Locate the cell with the specified text and output its [x, y] center coordinate. 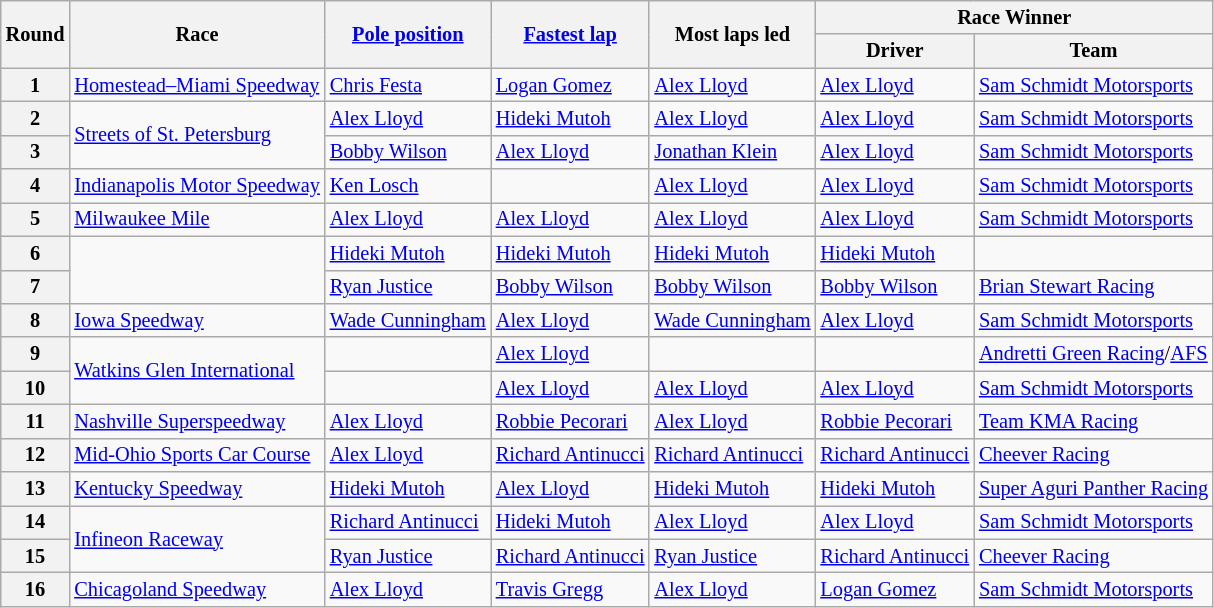
12 [36, 455]
Andretti Green Racing/AFS [1094, 354]
15 [36, 556]
Ken Losch [408, 186]
8 [36, 320]
Streets of St. Petersburg [196, 134]
14 [36, 522]
4 [36, 186]
Team KMA Racing [1094, 421]
Infineon Raceway [196, 538]
Round [36, 34]
Brian Stewart Racing [1094, 287]
Watkins Glen International [196, 370]
Pole position [408, 34]
Nashville Superspeedway [196, 421]
Mid-Ohio Sports Car Course [196, 455]
3 [36, 152]
11 [36, 421]
Kentucky Speedway [196, 489]
Chicagoland Speedway [196, 589]
2 [36, 118]
Team [1094, 51]
1 [36, 85]
5 [36, 219]
Fastest lap [570, 34]
Homestead–Miami Speedway [196, 85]
16 [36, 589]
Chris Festa [408, 85]
Super Aguri Panther Racing [1094, 489]
Driver [894, 51]
Travis Gregg [570, 589]
Milwaukee Mile [196, 219]
Jonathan Klein [732, 152]
Race [196, 34]
13 [36, 489]
9 [36, 354]
Iowa Speedway [196, 320]
10 [36, 388]
6 [36, 253]
7 [36, 287]
Most laps led [732, 34]
Indianapolis Motor Speedway [196, 186]
Race Winner [1014, 17]
